For the text-containing cell, return its midpoint in [x, y] coordinate format. 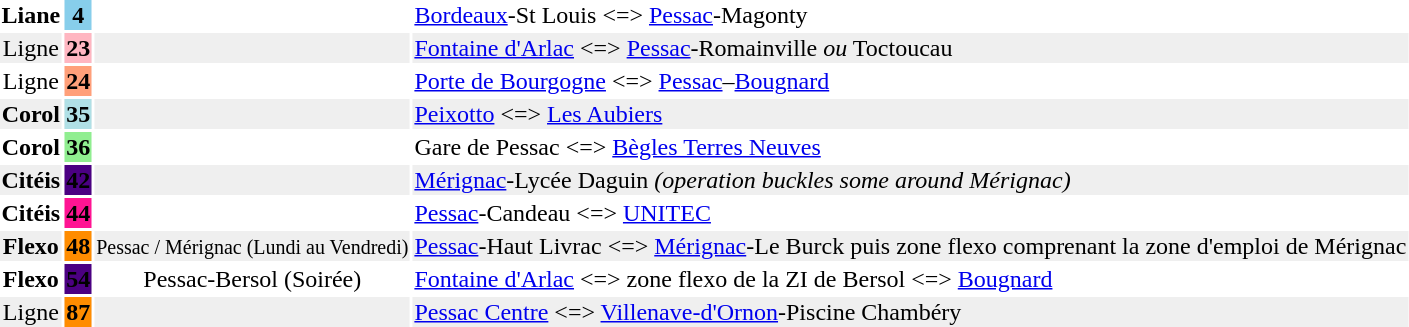
Liane [31, 15]
48 [78, 246]
Gare de Pessac <=> Bègles Terres Neuves [910, 147]
36 [78, 147]
Pessac / Mérignac (Lundi au Vendredi) [252, 246]
Pessac Centre <=> Villenave-d'Ornon-Piscine Chambéry [910, 312]
Mérignac-Lycée Daguin (operation buckles some around Mérignac) [910, 180]
Fontaine d'Arlac <=> zone flexo de la ZI de Bersol <=> Bougnard [910, 279]
87 [78, 312]
Pessac-Haut Livrac <=> Mérignac-Le Burck puis zone flexo comprenant la zone d'emploi de Mérignac [910, 246]
Porte de Bourgogne <=> Pessac–Bougnard [910, 81]
Fontaine d'Arlac <=> Pessac-Romainville ou Toctoucau [910, 48]
Pessac-Candeau <=> UNITEC [910, 213]
35 [78, 114]
44 [78, 213]
Pessac-Bersol (Soirée) [252, 279]
54 [78, 279]
24 [78, 81]
Bordeaux-St Louis <=> Pessac-Magonty [910, 15]
4 [78, 15]
42 [78, 180]
Peixotto <=> Les Aubiers [910, 114]
23 [78, 48]
